Identify which cell holds the provided text, then report its (X, Y) central coordinate. 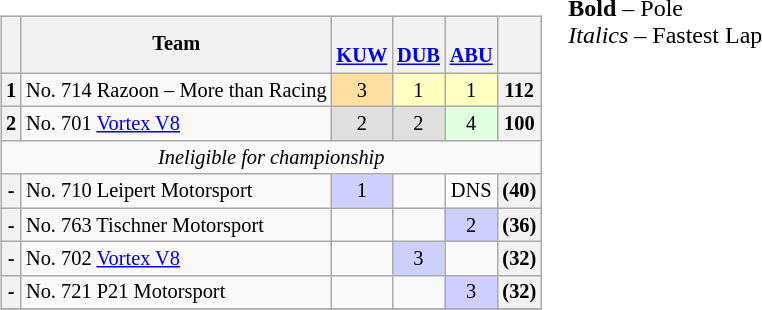
Team (176, 45)
KUW (362, 45)
DNS (472, 191)
DUB (418, 45)
Ineligible for championship (271, 158)
(36) (520, 225)
No. 714 Razoon – More than Racing (176, 90)
112 (520, 90)
No. 721 P21 Motorsport (176, 292)
100 (520, 124)
ABU (472, 45)
(40) (520, 191)
4 (472, 124)
No. 710 Leipert Motorsport (176, 191)
No. 702 Vortex V8 (176, 259)
No. 763 Tischner Motorsport (176, 225)
No. 701 Vortex V8 (176, 124)
